For the text-containing cell, return its midpoint in [X, Y] coordinate format. 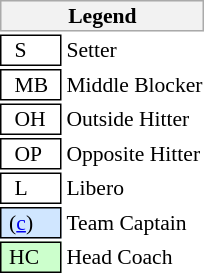
OP [32, 154]
S [32, 50]
Legend [102, 16]
OH [32, 120]
Outside Hitter [134, 120]
Middle Blocker [134, 85]
Libero [134, 188]
L [32, 188]
(c) [32, 223]
Setter [134, 50]
Opposite Hitter [134, 154]
Team Captain [134, 223]
MB [32, 85]
